Search for the cell housing the specified text and yield its (X, Y) center coordinate. 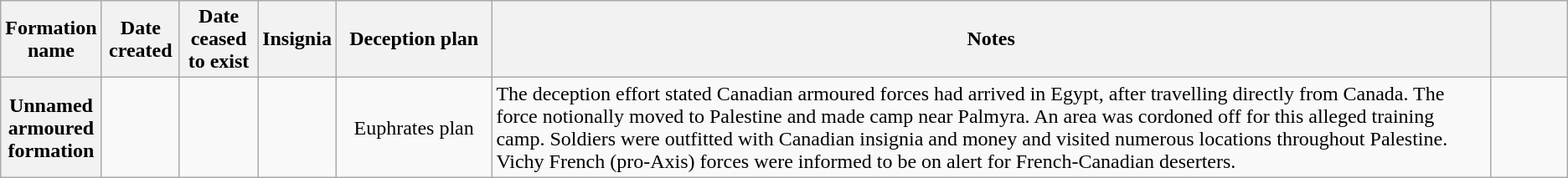
Euphrates plan (414, 127)
Date ceased to exist (218, 39)
Deception plan (414, 39)
Unnamed armoured formation (51, 127)
Date created (141, 39)
Formation name (51, 39)
Notes (992, 39)
Insignia (297, 39)
